Pinpoint the cell where the given text exists, returning its [x, y] midpoint coordinate. 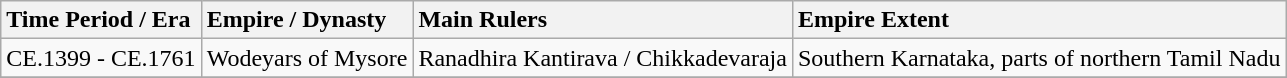
Time Period / Era [101, 20]
Empire Extent [1038, 20]
Empire / Dynasty [307, 20]
CE.1399 - CE.1761 [101, 58]
Main Rulers [603, 20]
Southern Karnataka, parts of northern Tamil Nadu [1038, 58]
Ranadhira Kantirava / Chikkadevaraja [603, 58]
Wodeyars of Mysore [307, 58]
